Search for the cell housing the specified text and yield its (x, y) center coordinate. 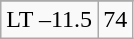
74 (116, 20)
LT –11.5 (50, 20)
